Output the (x, y) coordinate of the center of the cell containing the given text.  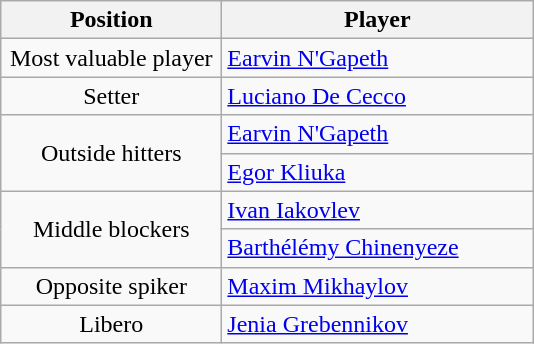
Middle blockers (112, 229)
Luciano De Cecco (378, 96)
Position (112, 20)
Ivan Iakovlev (378, 210)
Opposite spiker (112, 286)
Jenia Grebennikov (378, 324)
Outside hitters (112, 153)
Libero (112, 324)
Egor Kliuka (378, 172)
Barthélémy Chinenyeze (378, 248)
Setter (112, 96)
Player (378, 20)
Most valuable player (112, 58)
Maxim Mikhaylov (378, 286)
